Output the (x, y) coordinate of the center of the cell containing the given text.  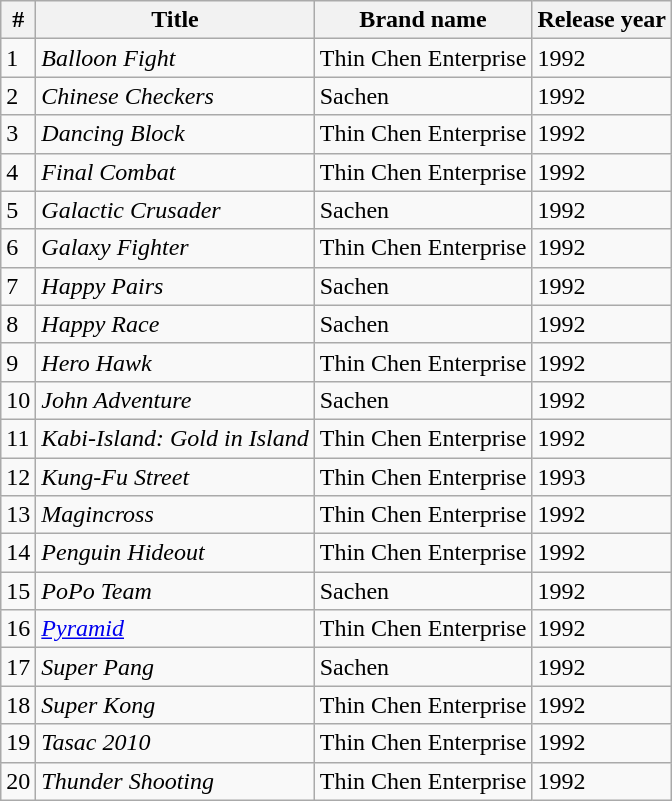
Chinese Checkers (175, 96)
14 (18, 553)
1993 (602, 477)
Galaxy Fighter (175, 248)
7 (18, 286)
1 (18, 58)
Magincross (175, 515)
Kung-Fu Street (175, 477)
18 (18, 705)
17 (18, 667)
Happy Pairs (175, 286)
6 (18, 248)
9 (18, 362)
3 (18, 134)
Happy Race (175, 324)
Penguin Hideout (175, 553)
Tasac 2010 (175, 743)
Balloon Fight (175, 58)
PoPo Team (175, 591)
Title (175, 20)
19 (18, 743)
15 (18, 591)
2 (18, 96)
10 (18, 400)
16 (18, 629)
Super Pang (175, 667)
Thunder Shooting (175, 781)
8 (18, 324)
Release year (602, 20)
Dancing Block (175, 134)
4 (18, 172)
# (18, 20)
Pyramid (175, 629)
12 (18, 477)
20 (18, 781)
Super Kong (175, 705)
John Adventure (175, 400)
Galactic Crusader (175, 210)
Hero Hawk (175, 362)
Final Combat (175, 172)
13 (18, 515)
Kabi-Island: Gold in Island (175, 438)
5 (18, 210)
11 (18, 438)
Brand name (423, 20)
